Pinpoint the cell where the given text exists, returning its (X, Y) midpoint coordinate. 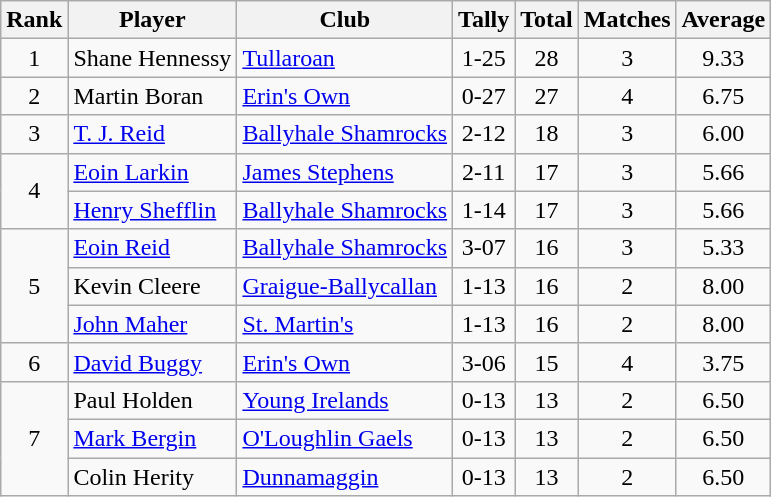
2-12 (484, 134)
Total (547, 20)
2-11 (484, 172)
David Buggy (152, 362)
Colin Herity (152, 477)
Matches (627, 20)
James Stephens (345, 172)
6.75 (724, 96)
Graigue-Ballycallan (345, 286)
5 (34, 286)
7 (34, 438)
Paul Holden (152, 400)
Shane Hennessy (152, 58)
Eoin Reid (152, 248)
27 (547, 96)
28 (547, 58)
5.33 (724, 248)
9.33 (724, 58)
Kevin Cleere (152, 286)
Tally (484, 20)
Henry Shefflin (152, 210)
John Maher (152, 324)
Dunnamaggin (345, 477)
O'Loughlin Gaels (345, 438)
1-25 (484, 58)
St. Martin's (345, 324)
1-14 (484, 210)
3-06 (484, 362)
Martin Boran (152, 96)
18 (547, 134)
0-27 (484, 96)
6 (34, 362)
Young Irelands (345, 400)
Eoin Larkin (152, 172)
Mark Bergin (152, 438)
3.75 (724, 362)
Player (152, 20)
Tullaroan (345, 58)
3-07 (484, 248)
6.00 (724, 134)
Club (345, 20)
T. J. Reid (152, 134)
Rank (34, 20)
15 (547, 362)
Average (724, 20)
1 (34, 58)
